Capture the cell that displays the provided text and extract its (X, Y) central coordinate. 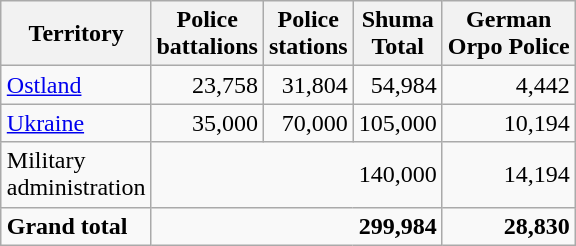
14,194 (508, 174)
28,830 (508, 226)
140,000 (296, 174)
Ostland (76, 85)
23,758 (207, 85)
Militaryadministration (76, 174)
10,194 (508, 123)
Ukraine (76, 123)
4,442 (508, 85)
54,984 (398, 85)
ShumaTotal (398, 34)
35,000 (207, 123)
31,804 (308, 85)
Policebattalions (207, 34)
Policestations (308, 34)
105,000 (398, 123)
Grand total (76, 226)
GermanOrpo Police (508, 34)
70,000 (308, 123)
299,984 (296, 226)
Territory (76, 34)
